Capture the cell that displays the provided text and extract its (x, y) central coordinate. 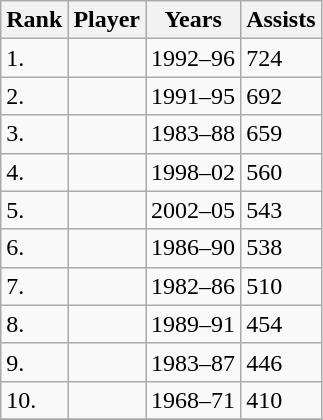
1989–91 (194, 324)
4. (34, 172)
2002–05 (194, 210)
1998–02 (194, 172)
446 (281, 362)
659 (281, 134)
5. (34, 210)
454 (281, 324)
10. (34, 400)
543 (281, 210)
510 (281, 286)
3. (34, 134)
6. (34, 248)
1986–90 (194, 248)
538 (281, 248)
8. (34, 324)
Assists (281, 20)
Rank (34, 20)
Years (194, 20)
692 (281, 96)
Player (107, 20)
560 (281, 172)
1. (34, 58)
1991–95 (194, 96)
1968–71 (194, 400)
724 (281, 58)
7. (34, 286)
1983–88 (194, 134)
9. (34, 362)
410 (281, 400)
2. (34, 96)
1982–86 (194, 286)
1992–96 (194, 58)
1983–87 (194, 362)
